Pinpoint the cell where the given text exists, returning its [X, Y] midpoint coordinate. 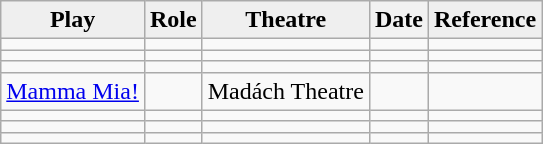
Madách Theatre [286, 91]
Theatre [286, 20]
Reference [484, 20]
Play [73, 20]
Role [173, 20]
Mamma Mia! [73, 91]
Date [398, 20]
